Locate the cell with the specified text and output its [X, Y] center coordinate. 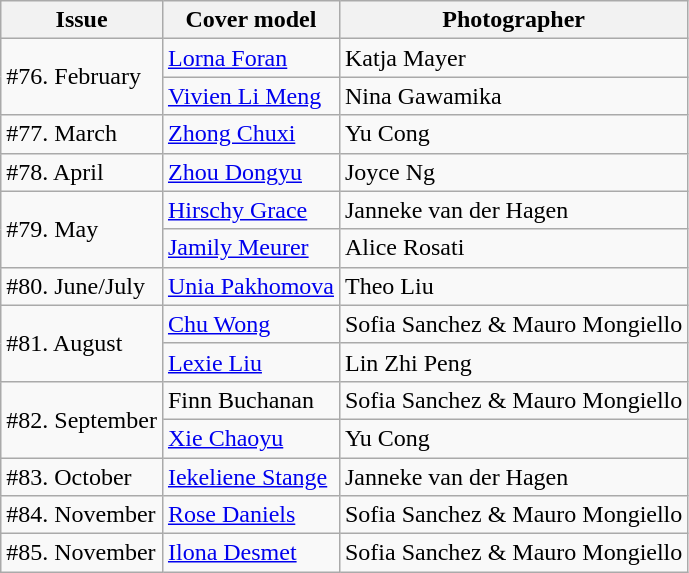
Issue [82, 20]
#83. October [82, 477]
#84. November [82, 515]
Nina Gawamika [513, 96]
Photographer [513, 20]
Hirschy Grace [250, 210]
Joyce Ng [513, 172]
Ilona Desmet [250, 553]
Vivien Li Meng [250, 96]
Jamily Meurer [250, 248]
Katja Mayer [513, 58]
Chu Wong [250, 324]
#79. May [82, 229]
Finn Buchanan [250, 400]
Unia Pakhomova [250, 286]
Lorna Foran [250, 58]
#76. February [82, 77]
Alice Rosati [513, 248]
Zhong Chuxi [250, 134]
#78. April [82, 172]
Iekeliene Stange [250, 477]
#80. June/July [82, 286]
#82. September [82, 419]
#85. November [82, 553]
#81. August [82, 343]
Lin Zhi Peng [513, 362]
Theo Liu [513, 286]
Zhou Dongyu [250, 172]
Lexie Liu [250, 362]
Cover model [250, 20]
Xie Chaoyu [250, 438]
Rose Daniels [250, 515]
#77. March [82, 134]
